From the cell containing the given text, extract its center point as (X, Y) coordinate. 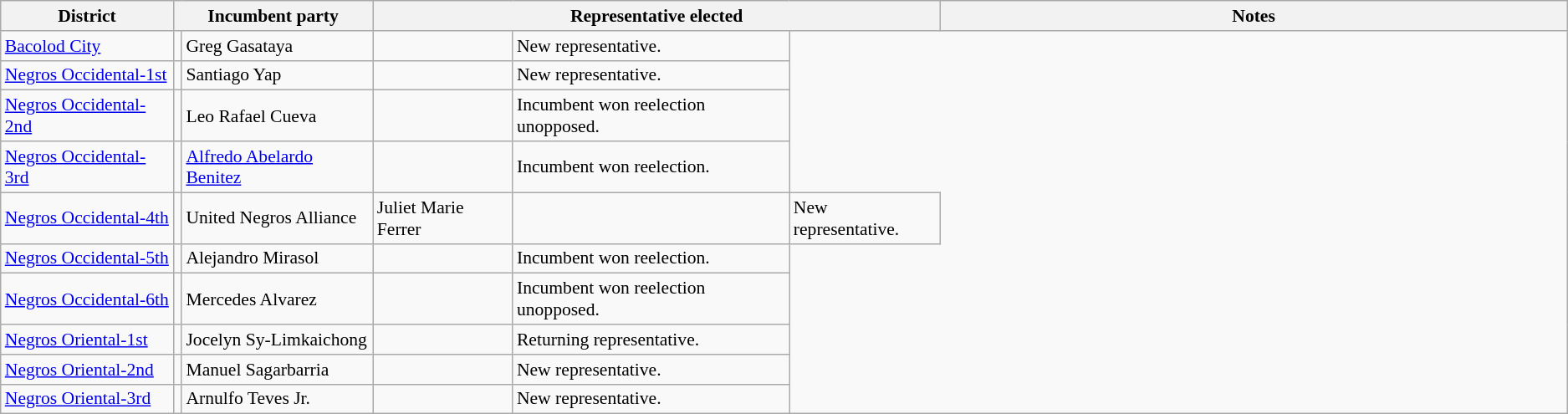
Manuel Sagarbarria (277, 370)
Mercedes Alvarez (277, 299)
Incumbent party (273, 16)
Negros Occidental-5th (87, 258)
Negros Oriental-3rd (87, 399)
Jocelyn Sy-Limkaichong (277, 340)
Arnulfo Teves Jr. (277, 399)
Bacolod City (87, 46)
Negros Oriental-1st (87, 340)
Negros Occidental-4th (87, 217)
Greg Gasataya (277, 46)
Santiago Yap (277, 75)
Negros Occidental-3rd (87, 167)
District (87, 16)
Negros Occidental-1st (87, 75)
Alfredo Abelardo Benitez (277, 167)
Negros Occidental-6th (87, 299)
Negros Oriental-2nd (87, 370)
Juliet Marie Ferrer (443, 217)
United Negros Alliance (277, 217)
Representative elected (657, 16)
Leo Rafael Cueva (277, 115)
Notes (1254, 16)
Alejandro Mirasol (277, 258)
Negros Occidental-2nd (87, 115)
Returning representative. (651, 340)
